Return the [X, Y] coordinate for the center point of the cell that contains the specified text.  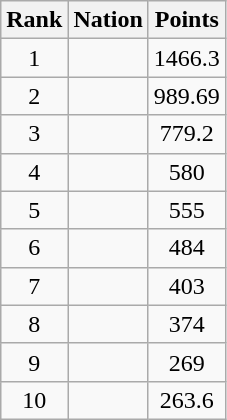
Rank [34, 20]
403 [186, 286]
7 [34, 286]
779.2 [186, 134]
2 [34, 96]
269 [186, 362]
Nation [108, 20]
580 [186, 172]
1 [34, 58]
6 [34, 248]
4 [34, 172]
8 [34, 324]
555 [186, 210]
374 [186, 324]
989.69 [186, 96]
10 [34, 400]
263.6 [186, 400]
3 [34, 134]
484 [186, 248]
9 [34, 362]
1466.3 [186, 58]
5 [34, 210]
Points [186, 20]
